Identify which cell holds the provided text, then report its (X, Y) central coordinate. 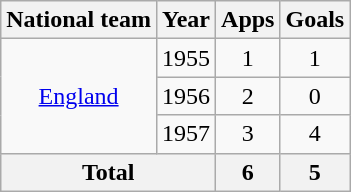
4 (315, 134)
1956 (186, 96)
2 (248, 96)
5 (315, 172)
Apps (248, 20)
1957 (186, 134)
1955 (186, 58)
Total (108, 172)
3 (248, 134)
Year (186, 20)
6 (248, 172)
National team (79, 20)
Goals (315, 20)
England (79, 96)
0 (315, 96)
